For the text-containing cell, return its midpoint in [x, y] coordinate format. 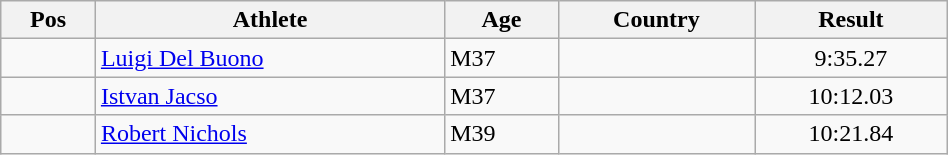
Age [502, 20]
Pos [48, 20]
10:12.03 [852, 96]
Country [656, 20]
Luigi Del Buono [270, 58]
Athlete [270, 20]
9:35.27 [852, 58]
Istvan Jacso [270, 96]
Result [852, 20]
Robert Nichols [270, 134]
10:21.84 [852, 134]
M39 [502, 134]
